For the text-containing cell, return its midpoint in (x, y) coordinate format. 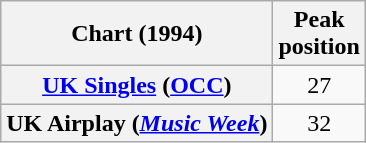
UK Airplay (Music Week) (137, 123)
Chart (1994) (137, 34)
Peakposition (319, 34)
32 (319, 123)
UK Singles (OCC) (137, 85)
27 (319, 85)
